Determine the [x, y] coordinate at the center of the cell enclosing the given text.  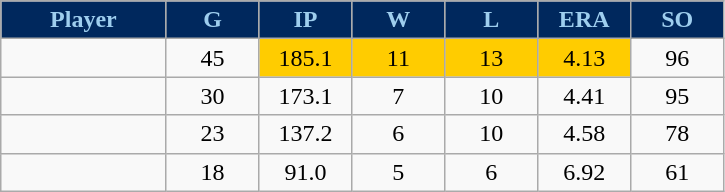
4.41 [584, 96]
11 [398, 58]
13 [492, 58]
96 [678, 58]
18 [212, 172]
95 [678, 96]
6.92 [584, 172]
W [398, 20]
IP [306, 20]
137.2 [306, 134]
45 [212, 58]
G [212, 20]
Player [84, 20]
78 [678, 134]
L [492, 20]
173.1 [306, 96]
23 [212, 134]
4.58 [584, 134]
5 [398, 172]
61 [678, 172]
7 [398, 96]
4.13 [584, 58]
91.0 [306, 172]
ERA [584, 20]
30 [212, 96]
SO [678, 20]
185.1 [306, 58]
